From the cell containing the given text, extract its center point as [X, Y] coordinate. 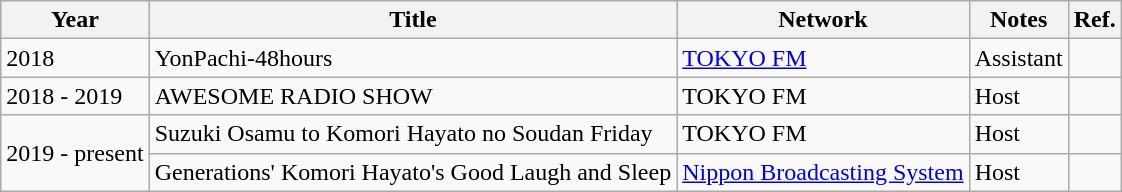
Assistant [1018, 58]
Network [823, 20]
Year [75, 20]
2019 - present [75, 153]
2018 - 2019 [75, 96]
Generations' Komori Hayato's Good Laugh and Sleep [413, 172]
YonPachi-48hours [413, 58]
Suzuki Osamu to Komori Hayato no Soudan Friday [413, 134]
Title [413, 20]
Nippon Broadcasting System [823, 172]
2018 [75, 58]
Ref. [1094, 20]
AWESOME RADIO SHOW [413, 96]
Notes [1018, 20]
